Locate the cell with the specified text and output its [X, Y] center coordinate. 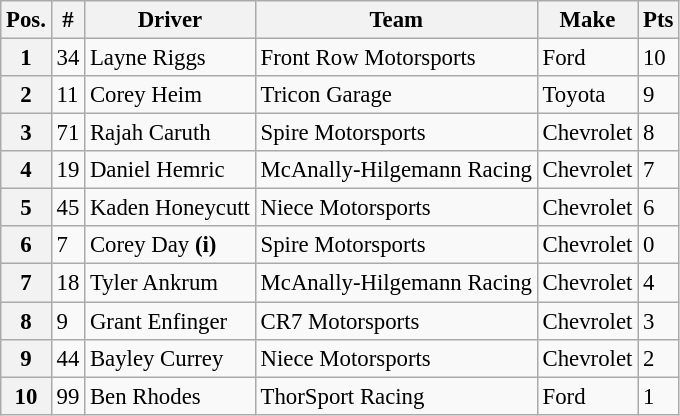
Make [587, 20]
Grant Enfinger [170, 321]
5 [26, 208]
34 [68, 58]
Front Row Motorsports [396, 58]
Tricon Garage [396, 95]
99 [68, 396]
19 [68, 170]
Pos. [26, 20]
# [68, 20]
11 [68, 95]
71 [68, 133]
CR7 Motorsports [396, 321]
Kaden Honeycutt [170, 208]
Rajah Caruth [170, 133]
18 [68, 283]
Driver [170, 20]
45 [68, 208]
Toyota [587, 95]
Pts [658, 20]
Bayley Currey [170, 358]
0 [658, 245]
Corey Heim [170, 95]
Ben Rhodes [170, 396]
Layne Riggs [170, 58]
ThorSport Racing [396, 396]
44 [68, 358]
Daniel Hemric [170, 170]
Team [396, 20]
Corey Day (i) [170, 245]
Tyler Ankrum [170, 283]
